Output the [x, y] coordinate of the center of the cell containing the given text.  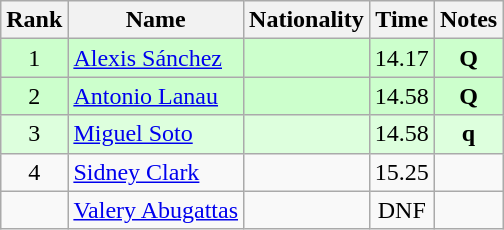
3 [34, 134]
14.17 [402, 58]
1 [34, 58]
Rank [34, 20]
Alexis Sánchez [156, 58]
DNF [402, 210]
Name [156, 20]
4 [34, 172]
Miguel Soto [156, 134]
Antonio Lanau [156, 96]
Notes [468, 20]
Nationality [307, 20]
Time [402, 20]
15.25 [402, 172]
q [468, 134]
Sidney Clark [156, 172]
2 [34, 96]
Valery Abugattas [156, 210]
